Pinpoint the cell where the given text exists, returning its (X, Y) midpoint coordinate. 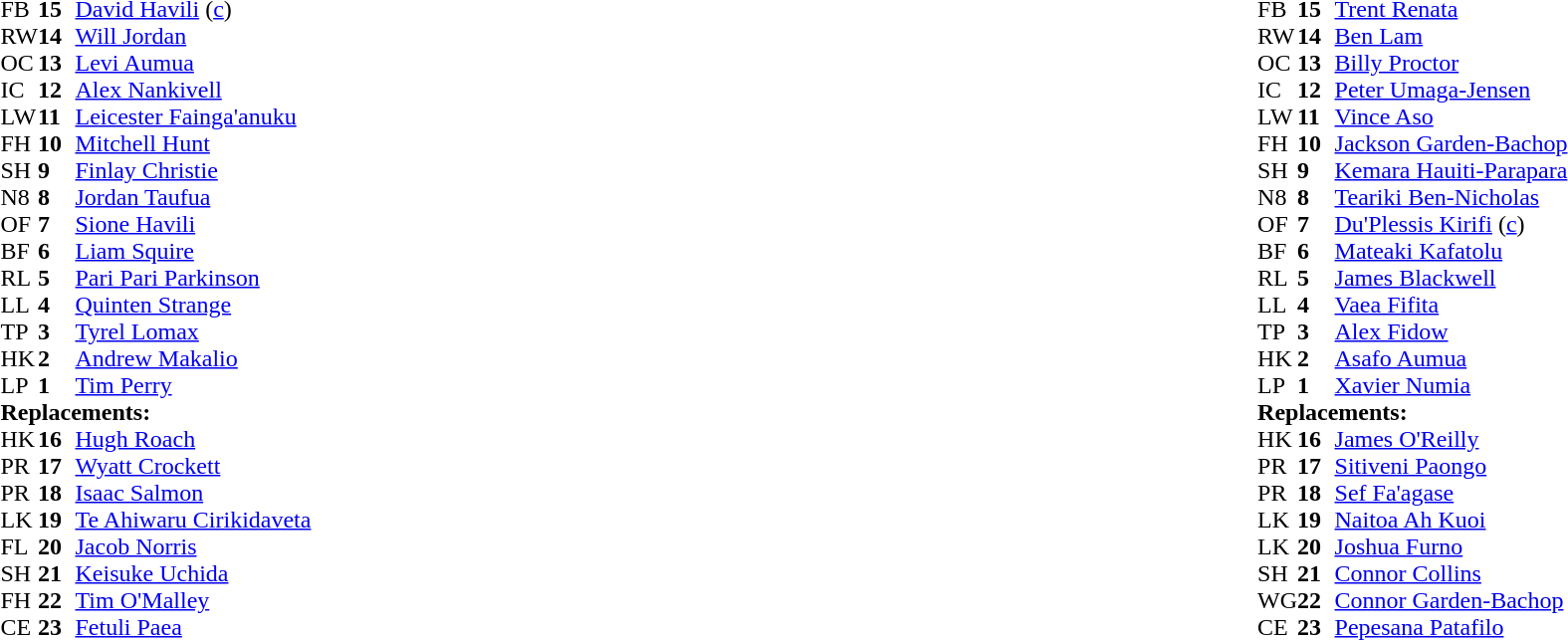
Billy Proctor (1452, 64)
Tim Perry (193, 386)
Mitchell Hunt (193, 143)
Jacob Norris (193, 547)
Sione Havili (193, 225)
Vince Aso (1452, 117)
Wyatt Crockett (193, 466)
Andrew Makalio (193, 358)
Peter Umaga-Jensen (1452, 90)
Kemara Hauiti-Parapara (1452, 171)
Mateaki Kafatolu (1452, 251)
Alex Nankivell (193, 90)
Joshua Furno (1452, 547)
Teariki Ben-Nicholas (1452, 197)
Keisuke Uchida (193, 573)
Pepesana Patafilo (1452, 627)
Sef Fa'agase (1452, 494)
Connor Collins (1452, 573)
Hugh Roach (193, 440)
Jackson Garden-Bachop (1452, 143)
Quinten Strange (193, 305)
Ben Lam (1452, 36)
Levi Aumua (193, 64)
Du'Plessis Kirifi (c) (1452, 225)
Jordan Taufua (193, 197)
WG (1277, 601)
Xavier Numia (1452, 386)
Vaea Fifita (1452, 305)
Naitoa Ah Kuoi (1452, 520)
James O'Reilly (1452, 440)
Tyrel Lomax (193, 332)
Tim O'Malley (193, 601)
Pari Pari Parkinson (193, 279)
Finlay Christie (193, 171)
James Blackwell (1452, 279)
Sitiveni Paongo (1452, 466)
Asafo Aumua (1452, 358)
Connor Garden-Bachop (1452, 601)
Isaac Salmon (193, 494)
Alex Fidow (1452, 332)
Leicester Fainga'anuku (193, 117)
Liam Squire (193, 251)
FL (19, 547)
Te Ahiwaru Cirikidaveta (193, 520)
Will Jordan (193, 36)
Fetuli Paea (193, 627)
